Capture the cell that displays the provided text and extract its [x, y] central coordinate. 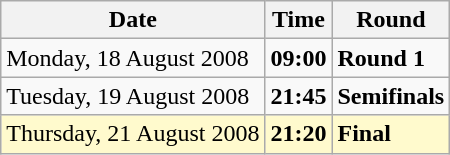
Final [391, 134]
Thursday, 21 August 2008 [133, 134]
Round 1 [391, 58]
Semifinals [391, 96]
Date [133, 20]
21:20 [298, 134]
Time [298, 20]
Monday, 18 August 2008 [133, 58]
Round [391, 20]
09:00 [298, 58]
Tuesday, 19 August 2008 [133, 96]
21:45 [298, 96]
